Scan for the cell matching the given text and deliver its [x, y] coordinate at center. 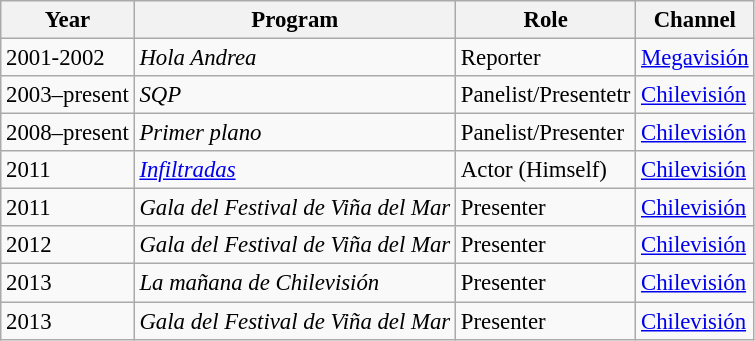
Megavisión [695, 58]
Role [546, 20]
Primer plano [294, 133]
2003–present [68, 95]
Panelist/Presenter [546, 133]
2008–present [68, 133]
Actor (Himself) [546, 170]
SQP [294, 95]
Channel [695, 20]
La mañana de Chilevisión [294, 283]
Panelist/Presentetr [546, 95]
Program [294, 20]
2001-2002 [68, 58]
Year [68, 20]
Hola Andrea [294, 58]
Infiltradas [294, 170]
2012 [68, 245]
Reporter [546, 58]
